Determine the (x, y) coordinate at the center of the cell enclosing the given text.  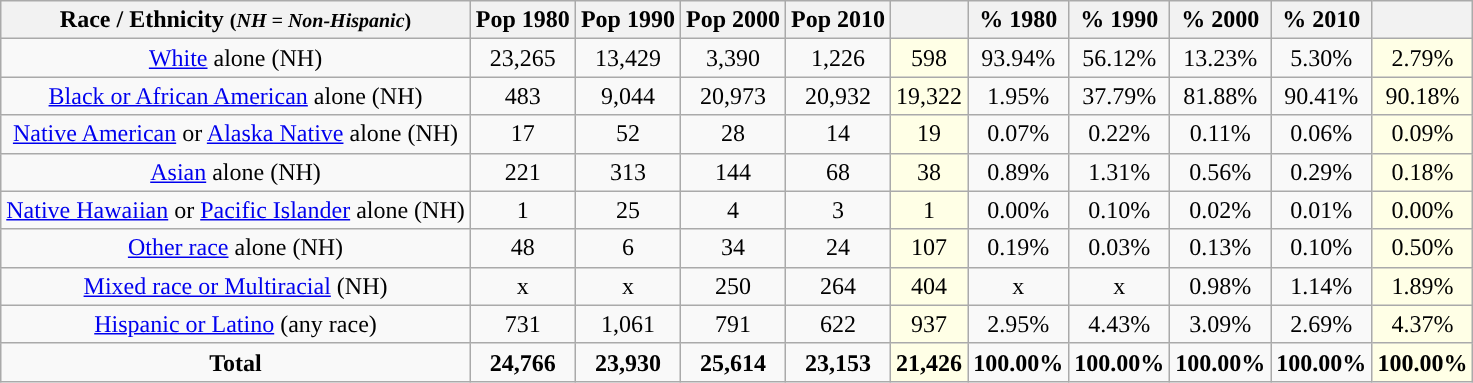
0.56% (1220, 172)
Asian alone (NH) (236, 172)
791 (732, 324)
% 2010 (1322, 20)
Pop 1990 (628, 20)
1.31% (1120, 172)
0.06% (1322, 134)
Pop 2010 (838, 20)
4 (732, 210)
0.18% (1422, 172)
90.41% (1322, 96)
24 (838, 248)
Other race alone (NH) (236, 248)
20,973 (732, 96)
% 1980 (1018, 20)
483 (522, 96)
1,226 (838, 58)
17 (522, 134)
2.79% (1422, 58)
2.95% (1018, 324)
28 (732, 134)
0.50% (1422, 248)
13.23% (1220, 58)
0.89% (1018, 172)
0.03% (1120, 248)
622 (838, 324)
221 (522, 172)
% 2000 (1220, 20)
38 (930, 172)
937 (930, 324)
Pop 1980 (522, 20)
19,322 (930, 96)
3 (838, 210)
25,614 (732, 362)
0.09% (1422, 134)
Total (236, 362)
37.79% (1120, 96)
13,429 (628, 58)
107 (930, 248)
3.09% (1220, 324)
81.88% (1220, 96)
1.14% (1322, 286)
14 (838, 134)
0.22% (1120, 134)
White alone (NH) (236, 58)
0.98% (1220, 286)
1.95% (1018, 96)
23,930 (628, 362)
56.12% (1120, 58)
144 (732, 172)
313 (628, 172)
2.69% (1322, 324)
24,766 (522, 362)
404 (930, 286)
93.94% (1018, 58)
0.29% (1322, 172)
0.02% (1220, 210)
0.19% (1018, 248)
598 (930, 58)
0.07% (1018, 134)
68 (838, 172)
264 (838, 286)
Native American or Alaska Native alone (NH) (236, 134)
0.11% (1220, 134)
4.43% (1120, 324)
5.30% (1322, 58)
Race / Ethnicity (NH = Non-Hispanic) (236, 20)
23,153 (838, 362)
% 1990 (1120, 20)
3,390 (732, 58)
Hispanic or Latino (any race) (236, 324)
Native Hawaiian or Pacific Islander alone (NH) (236, 210)
250 (732, 286)
34 (732, 248)
19 (930, 134)
52 (628, 134)
4.37% (1422, 324)
1,061 (628, 324)
9,044 (628, 96)
Black or African American alone (NH) (236, 96)
731 (522, 324)
48 (522, 248)
Mixed race or Multiracial (NH) (236, 286)
23,265 (522, 58)
6 (628, 248)
Pop 2000 (732, 20)
90.18% (1422, 96)
1.89% (1422, 286)
20,932 (838, 96)
0.01% (1322, 210)
0.13% (1220, 248)
25 (628, 210)
21,426 (930, 362)
